Detect which cell encompasses the target text, then output its [X, Y] center coordinate. 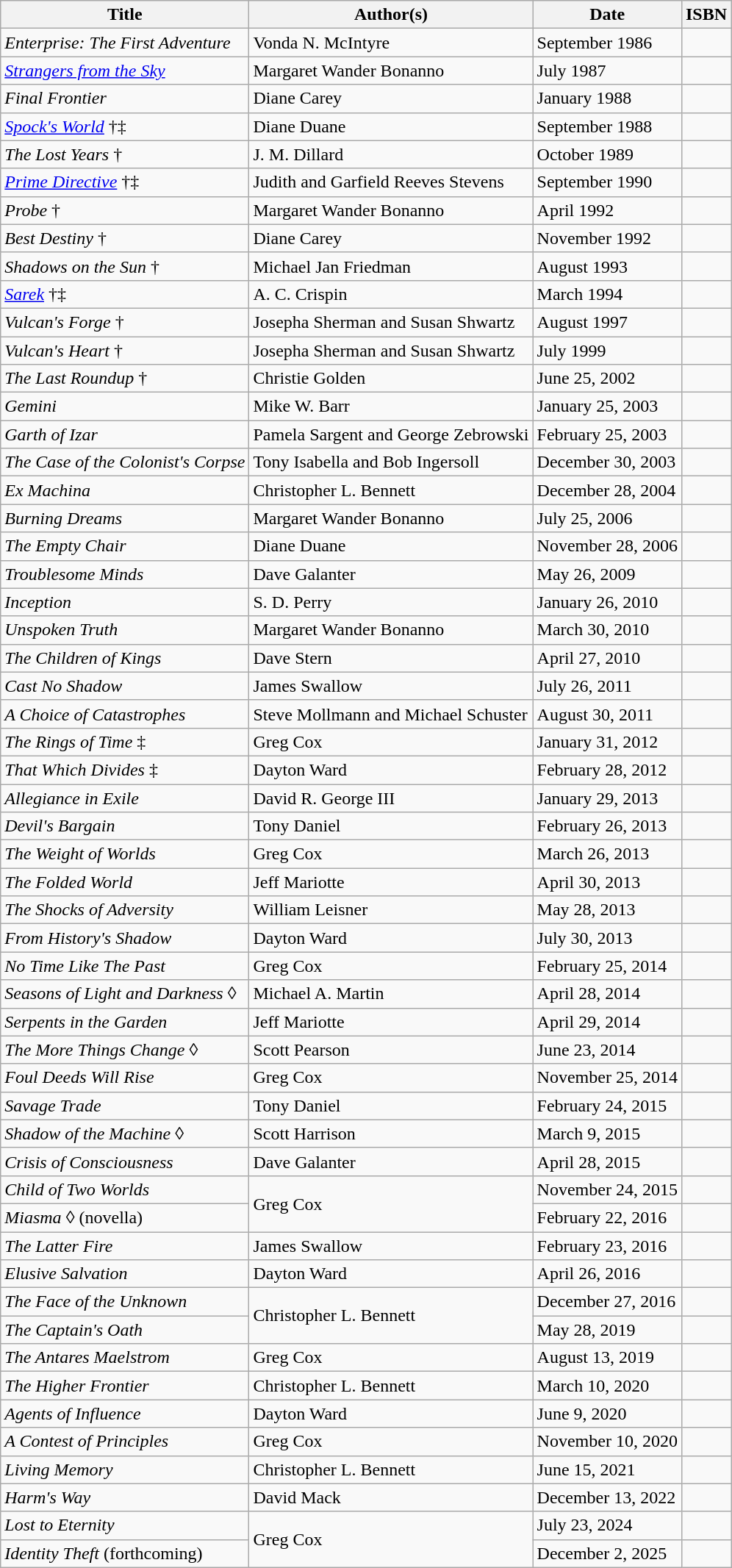
Allegiance in Exile [125, 798]
March 30, 2010 [607, 630]
December 27, 2016 [607, 1302]
Scott Harrison [391, 1134]
February 25, 2003 [607, 434]
July 23, 2024 [607, 1525]
Spock's World †‡ [125, 126]
February 26, 2013 [607, 826]
The Latter Fire [125, 1246]
William Leisner [391, 910]
November 25, 2014 [607, 1078]
Michael A. Martin [391, 994]
August 1997 [607, 322]
Author(s) [391, 15]
ISBN [706, 15]
The Case of the Colonist's Corpse [125, 462]
The Lost Years † [125, 154]
Tony Isabella and Bob Ingersoll [391, 462]
February 24, 2015 [607, 1106]
No Time Like The Past [125, 966]
A Contest of Principles [125, 1442]
Miasma ◊ (novella) [125, 1217]
August 13, 2019 [607, 1358]
December 13, 2022 [607, 1497]
Mike W. Barr [391, 407]
Lost to Eternity [125, 1525]
Strangers from the Sky [125, 71]
The Weight of Worlds [125, 854]
The Shocks of Adversity [125, 910]
May 28, 2013 [607, 910]
Vulcan's Heart † [125, 351]
Best Destiny † [125, 238]
The Captain's Oath [125, 1330]
A. C. Crispin [391, 294]
David R. George III [391, 798]
Vulcan's Forge † [125, 322]
January 29, 2013 [607, 798]
February 28, 2012 [607, 770]
September 1988 [607, 126]
Title [125, 15]
April 28, 2015 [607, 1161]
November 10, 2020 [607, 1442]
November 24, 2015 [607, 1189]
March 9, 2015 [607, 1134]
July 30, 2013 [607, 938]
September 1986 [607, 43]
Gemini [125, 407]
The Children of Kings [125, 658]
Savage Trade [125, 1106]
The More Things Change ◊ [125, 1050]
March 10, 2020 [607, 1386]
Identity Theft (forthcoming) [125, 1553]
Devil's Bargain [125, 826]
April 1992 [607, 210]
February 23, 2016 [607, 1246]
Enterprise: The First Adventure [125, 43]
Michael Jan Friedman [391, 266]
Shadows on the Sun † [125, 266]
Vonda N. McIntyre [391, 43]
August 30, 2011 [607, 714]
Probe † [125, 210]
April 30, 2013 [607, 882]
Burning Dreams [125, 518]
Seasons of Light and Darkness ◊ [125, 994]
July 25, 2006 [607, 518]
April 29, 2014 [607, 1022]
Cast No Shadow [125, 686]
July 1999 [607, 351]
July 1987 [607, 71]
J. M. Dillard [391, 154]
January 25, 2003 [607, 407]
January 26, 2010 [607, 602]
June 15, 2021 [607, 1469]
Scott Pearson [391, 1050]
November 1992 [607, 238]
July 26, 2011 [607, 686]
June 23, 2014 [607, 1050]
The Rings of Time ‡ [125, 742]
Garth of Izar [125, 434]
Harm's Way [125, 1497]
The Last Roundup † [125, 379]
September 1990 [607, 182]
June 25, 2002 [607, 379]
Inception [125, 602]
Troublesome Minds [125, 574]
Christie Golden [391, 379]
April 28, 2014 [607, 994]
Sarek †‡ [125, 294]
January 31, 2012 [607, 742]
April 27, 2010 [607, 658]
Elusive Salvation [125, 1274]
April 26, 2016 [607, 1274]
The Folded World [125, 882]
From History's Shadow [125, 938]
May 26, 2009 [607, 574]
Serpents in the Garden [125, 1022]
David Mack [391, 1497]
Judith and Garfield Reeves Stevens [391, 182]
December 2, 2025 [607, 1553]
The Antares Maelstrom [125, 1358]
February 25, 2014 [607, 966]
Prime Directive †‡ [125, 182]
Shadow of the Machine ◊ [125, 1134]
December 28, 2004 [607, 490]
May 28, 2019 [607, 1330]
That Which Divides ‡ [125, 770]
Foul Deeds Will Rise [125, 1078]
S. D. Perry [391, 602]
Crisis of Consciousness [125, 1161]
Dave Stern [391, 658]
The Empty Chair [125, 546]
December 30, 2003 [607, 462]
November 28, 2006 [607, 546]
February 22, 2016 [607, 1217]
Ex Machina [125, 490]
Steve Mollmann and Michael Schuster [391, 714]
The Face of the Unknown [125, 1302]
January 1988 [607, 99]
October 1989 [607, 154]
Child of Two Worlds [125, 1189]
March 26, 2013 [607, 854]
Living Memory [125, 1469]
August 1993 [607, 266]
The Higher Frontier [125, 1386]
June 9, 2020 [607, 1414]
Pamela Sargent and George Zebrowski [391, 434]
A Choice of Catastrophes [125, 714]
Agents of Influence [125, 1414]
Unspoken Truth [125, 630]
Date [607, 15]
March 1994 [607, 294]
Final Frontier [125, 99]
